Scan for the cell matching the given text and deliver its (x, y) coordinate at center. 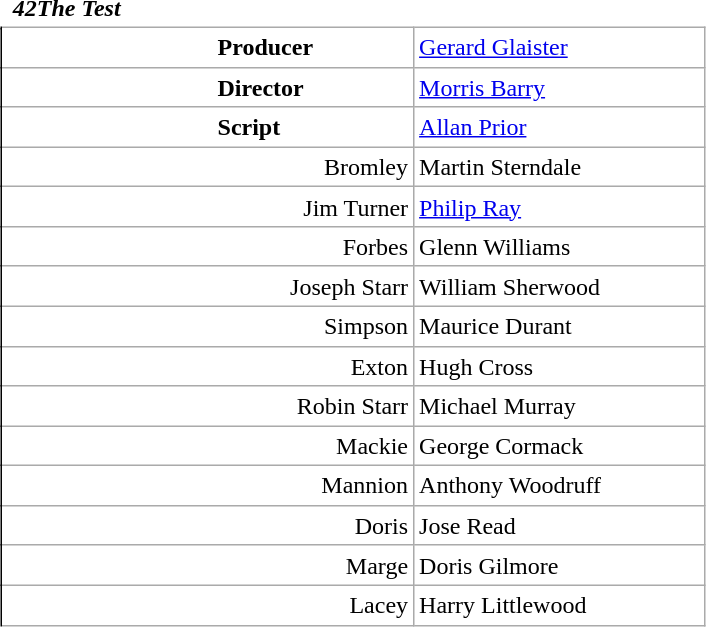
Philip Ray (560, 207)
Lacey (208, 605)
Bromley (208, 167)
Martin Sterndale (560, 167)
Maurice Durant (560, 326)
Jose Read (560, 525)
Jim Turner (208, 207)
Forbes (208, 247)
George Cormack (560, 446)
Mackie (208, 446)
Gerard Glaister (560, 47)
Simpson (208, 326)
Mannion (208, 486)
Script (208, 127)
Exton (208, 366)
Morris Barry (560, 87)
Doris Gilmore (560, 565)
Director (208, 87)
Glenn Williams (560, 247)
Michael Murray (560, 406)
Doris (208, 525)
Hugh Cross (560, 366)
William Sherwood (560, 286)
Joseph Starr (208, 286)
Producer (208, 47)
Marge (208, 565)
Robin Starr (208, 406)
Harry Littlewood (560, 605)
Allan Prior (560, 127)
Anthony Woodruff (560, 486)
